Determine the [X, Y] coordinate at the center of the cell enclosing the given text.  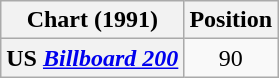
Position [231, 20]
US Billboard 200 [92, 58]
Chart (1991) [92, 20]
90 [231, 58]
